Locate the cell with the specified text and output its [X, Y] center coordinate. 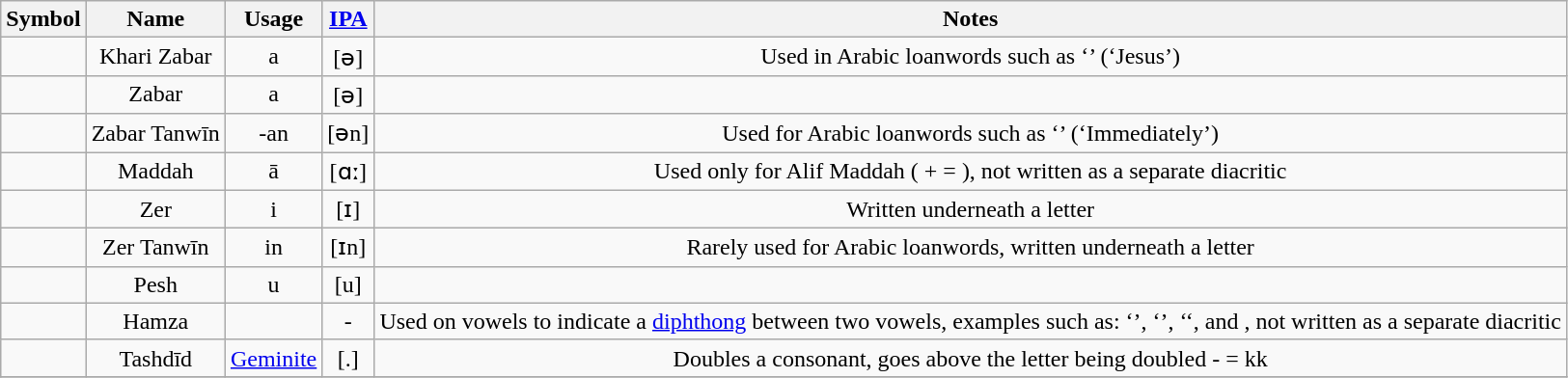
Usage [273, 19]
in [273, 248]
IPA [348, 19]
Maddah [155, 172]
Zabar [155, 94]
Used only for Alif Maddah ( + = ), not written as a separate diacritic [971, 172]
Name [155, 19]
Khari Zabar [155, 57]
ā [273, 172]
Rarely used for Arabic loanwords, written underneath a letter [971, 248]
[u] [348, 284]
Written underneath a letter [971, 209]
Hamza [155, 321]
[ən] [348, 133]
- [348, 321]
i [273, 209]
[ɪn] [348, 248]
Used in Arabic loanwords such as ‘’ (‘Jesus’) [971, 57]
Zer [155, 209]
u [273, 284]
Doubles a consonant, goes above the letter being doubled - = kk [971, 358]
Used on vowels to indicate a diphthong between two vowels, examples such as: ‘’, ‘’, ‘‘, and , not written as a separate diacritic [971, 321]
Notes [971, 19]
Used for Arabic loanwords such as ‘’ (‘Immediately’) [971, 133]
Zer Tanwīn [155, 248]
[.] [348, 358]
Tashdīd [155, 358]
Geminite [273, 358]
Zabar Tanwīn [155, 133]
-an [273, 133]
[ɑː] [348, 172]
Symbol [43, 19]
[ɪ] [348, 209]
Pesh [155, 284]
